Return (x, y) of the center of cell containing provided text 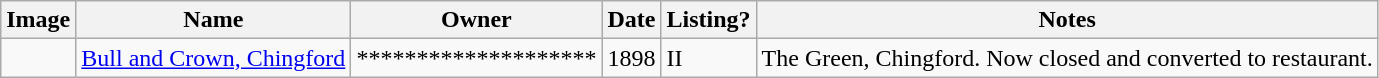
******************** (476, 58)
1898 (632, 58)
Listing? (708, 20)
II (708, 58)
Notes (1067, 20)
The Green, Chingford. Now closed and converted to restaurant. (1067, 58)
Bull and Crown, Chingford (214, 58)
Owner (476, 20)
Date (632, 20)
Name (214, 20)
Image (38, 20)
